Identify which cell holds the provided text, then report its (x, y) central coordinate. 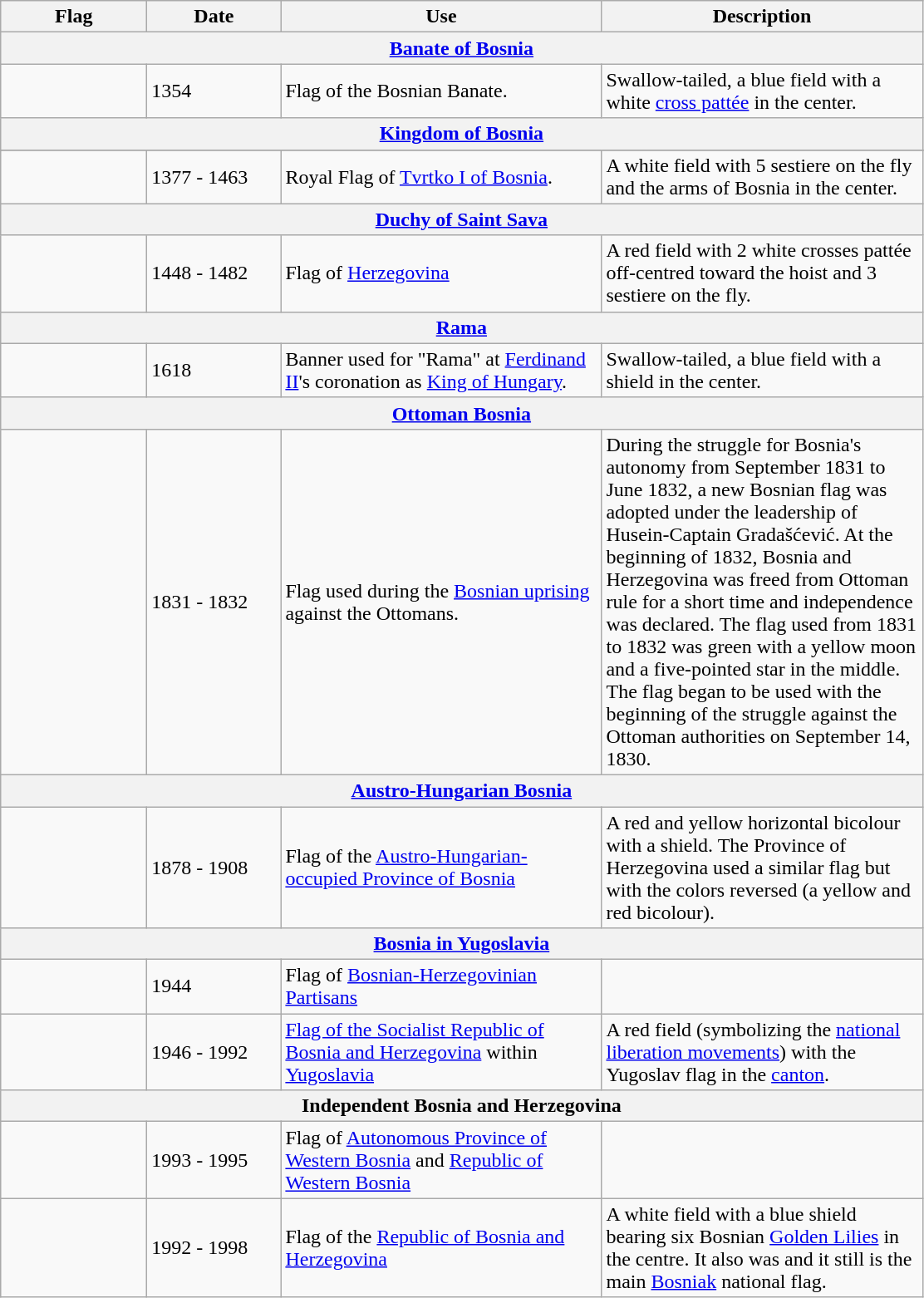
1878 - 1908 (214, 867)
Flag of the Austro-Hungarian-occupied Province of Bosnia (441, 867)
Independent Bosnia and Herzegovina (462, 1106)
1944 (214, 987)
Royal Flag of Tvrtko I of Bosnia. (441, 176)
Use (441, 17)
Flag of the Republic of Bosnia and Herzegovina (441, 1248)
A white field with 5 sestiere on the fly and the arms of Bosnia in the center. (762, 176)
1946 - 1992 (214, 1052)
Rama (462, 327)
Flag of Bosnian-Herzegovinian Partisans (441, 987)
1377 - 1463 (214, 176)
1354 (214, 91)
Flag of Autonomous Province of Western Bosnia and Republic of Western Bosnia (441, 1160)
Austro-Hungarian Bosnia (462, 790)
Date (214, 17)
A white field with a blue shield bearing six Bosnian Golden Lilies in the centre. It also was and it still is the main Bosniak national flag. (762, 1248)
Description (762, 17)
Flag used during the Bosnian uprising against the Ottomans. (441, 602)
Flag (74, 17)
Kingdom of Bosnia (462, 134)
Duchy of Saint Sava (462, 219)
A red field with 2 white crosses pattée off-centred toward the hoist and 3 sestiere on the fly. (762, 273)
1992 - 1998 (214, 1248)
Bosnia in Yugoslavia (462, 944)
A red field (symbolizing the national liberation movements) with the Yugoslav flag in the canton. (762, 1052)
Banner used for "Rama" at Ferdinand II's coronation as King of Hungary. (441, 371)
Swallow-tailed, a blue field with a shield in the center. (762, 371)
Banate of Bosnia (462, 48)
Flag of Herzegovina (441, 273)
Flag of the Socialist Republic of Bosnia and Herzegovina within Yugoslavia (441, 1052)
1993 - 1995 (214, 1160)
Swallow-tailed, a blue field with a white cross pattée in the center. (762, 91)
1448 - 1482 (214, 273)
1618 (214, 371)
Ottoman Bosnia (462, 413)
1831 - 1832 (214, 602)
Flag of the Bosnian Banate. (441, 91)
